Return [x, y] of the center of cell containing provided text 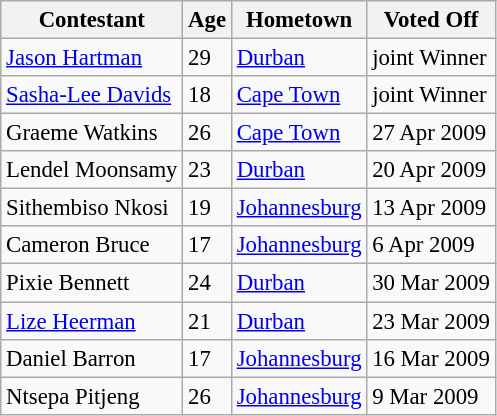
Pixie Bennett [92, 283]
Daniel Barron [92, 358]
18 [208, 95]
Age [208, 20]
13 Apr 2009 [431, 208]
30 Mar 2009 [431, 283]
Lendel Moonsamy [92, 170]
24 [208, 283]
23 [208, 170]
9 Mar 2009 [431, 396]
Lize Heerman [92, 321]
Sasha-Lee Davids [92, 95]
21 [208, 321]
Graeme Watkins [92, 133]
19 [208, 208]
6 Apr 2009 [431, 245]
23 Mar 2009 [431, 321]
29 [208, 58]
Ntsepa Pitjeng [92, 396]
Cameron Bruce [92, 245]
20 Apr 2009 [431, 170]
16 Mar 2009 [431, 358]
27 Apr 2009 [431, 133]
Voted Off [431, 20]
Hometown [298, 20]
Sithembiso Nkosi [92, 208]
Jason Hartman [92, 58]
Contestant [92, 20]
